Pinpoint the cell where the given text exists, returning its [X, Y] midpoint coordinate. 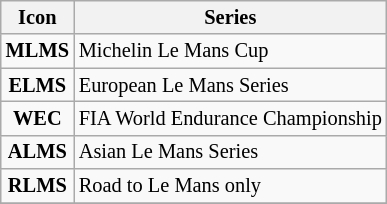
Asian Le Mans Series [230, 152]
MLMS [38, 51]
Michelin Le Mans Cup [230, 51]
Series [230, 17]
ELMS [38, 85]
Icon [38, 17]
Road to Le Mans only [230, 186]
FIA World Endurance Championship [230, 118]
WEC [38, 118]
ALMS [38, 152]
European Le Mans Series [230, 85]
RLMS [38, 186]
